Detect which cell encompasses the target text, then output its (X, Y) center coordinate. 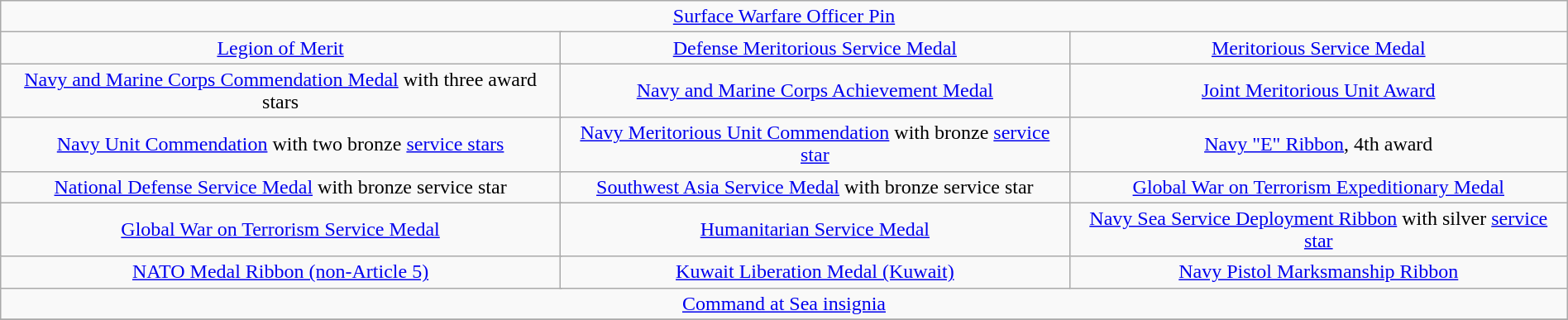
Kuwait Liberation Medal (Kuwait) (815, 272)
NATO Medal Ribbon (non-Article 5) (281, 272)
Command at Sea insignia (784, 303)
Global War on Terrorism Service Medal (281, 230)
Humanitarian Service Medal (815, 230)
Global War on Terrorism Expeditionary Medal (1318, 187)
Navy Meritorious Unit Commendation with bronze service star (815, 144)
Legion of Merit (281, 48)
Meritorious Service Medal (1318, 48)
Navy and Marine Corps Achievement Medal (815, 91)
Southwest Asia Service Medal with bronze service star (815, 187)
Defense Meritorious Service Medal (815, 48)
Navy Sea Service Deployment Ribbon with silver service star (1318, 230)
Navy Pistol Marksmanship Ribbon (1318, 272)
National Defense Service Medal with bronze service star (281, 187)
Navy "E" Ribbon, 4th award (1318, 144)
Joint Meritorious Unit Award (1318, 91)
Navy and Marine Corps Commendation Medal with three award stars (281, 91)
Surface Warfare Officer Pin (784, 17)
Navy Unit Commendation with two bronze service stars (281, 144)
